Detect which cell encompasses the target text, then output its (x, y) center coordinate. 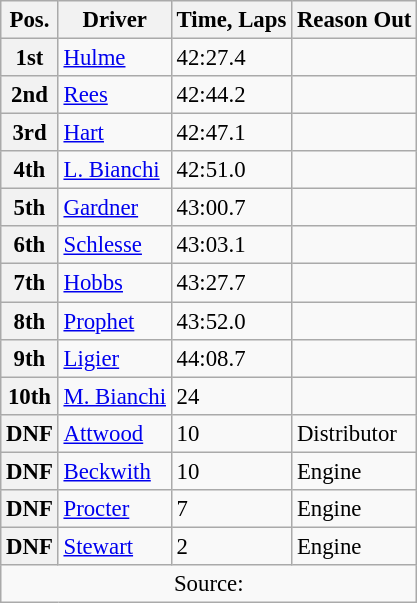
Procter (114, 509)
L. Bianchi (114, 170)
Hart (114, 133)
43:00.7 (231, 208)
42:51.0 (231, 170)
43:27.7 (231, 283)
Gardner (114, 208)
Stewart (114, 546)
24 (231, 396)
9th (30, 358)
5th (30, 208)
Driver (114, 20)
2 (231, 546)
44:08.7 (231, 358)
7 (231, 509)
Time, Laps (231, 20)
Attwood (114, 433)
Pos. (30, 20)
43:52.0 (231, 321)
2nd (30, 95)
Rees (114, 95)
Beckwith (114, 471)
3rd (30, 133)
4th (30, 170)
42:47.1 (231, 133)
Prophet (114, 321)
Ligier (114, 358)
Reason Out (354, 20)
42:27.4 (231, 58)
42:44.2 (231, 95)
43:03.1 (231, 245)
M. Bianchi (114, 396)
Source: (209, 584)
Hulme (114, 58)
Hobbs (114, 283)
6th (30, 245)
8th (30, 321)
7th (30, 283)
10th (30, 396)
Schlesse (114, 245)
1st (30, 58)
Distributor (354, 433)
